For the text-containing cell, return its midpoint in [X, Y] coordinate format. 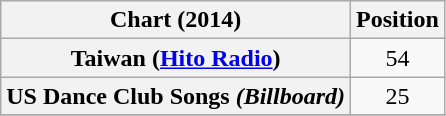
Taiwan (Hito Radio) [176, 58]
25 [398, 96]
Chart (2014) [176, 20]
54 [398, 58]
Position [398, 20]
US Dance Club Songs (Billboard) [176, 96]
